Locate the cell with the specified text and output its (x, y) center coordinate. 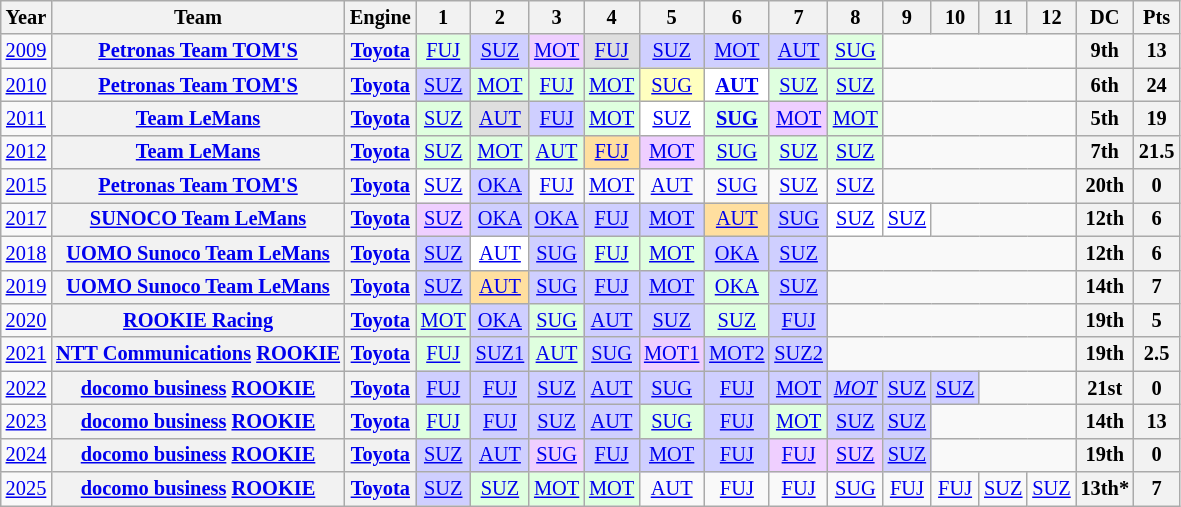
2017 (26, 219)
9 (907, 17)
2015 (26, 186)
1 (444, 17)
9th (1105, 51)
2018 (26, 253)
2012 (26, 152)
2023 (26, 421)
SUZ1 (500, 354)
21.5 (1156, 152)
2009 (26, 51)
NTT Communications ROOKIE (198, 354)
2010 (26, 85)
2020 (26, 320)
24 (1156, 85)
8 (856, 17)
Year (26, 17)
MOT1 (672, 354)
2019 (26, 287)
2025 (26, 489)
11 (1003, 17)
19 (1156, 118)
3 (556, 17)
2011 (26, 118)
2021 (26, 354)
21st (1105, 388)
2022 (26, 388)
Team (198, 17)
10 (955, 17)
2024 (26, 455)
20th (1105, 186)
2 (500, 17)
13th* (1105, 489)
SUZ2 (798, 354)
ROOKIE Racing (198, 320)
5th (1105, 118)
MOT2 (736, 354)
SUNOCO Team LeMans (198, 219)
DC (1105, 17)
2.5 (1156, 354)
7th (1105, 152)
12 (1051, 17)
Engine (380, 17)
6th (1105, 85)
Pts (1156, 17)
4 (612, 17)
